Return the (x, y) coordinate for the center point of the cell that contains the specified text.  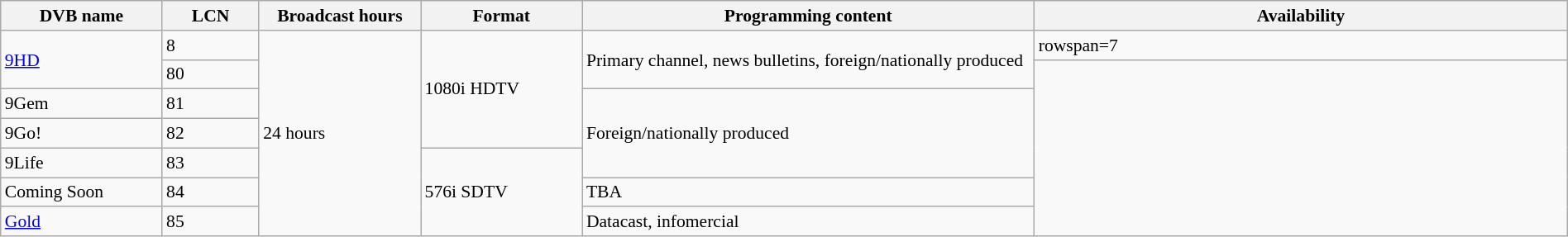
82 (210, 134)
Availability (1302, 16)
8 (210, 45)
LCN (210, 16)
83 (210, 163)
Coming Soon (81, 192)
80 (210, 74)
Foreign/nationally produced (809, 134)
Programming content (809, 16)
9HD (81, 59)
9Go! (81, 134)
Datacast, infomercial (809, 222)
85 (210, 222)
1080i HDTV (501, 89)
DVB name (81, 16)
Format (501, 16)
Broadcast hours (339, 16)
Primary channel, news bulletins, foreign/nationally produced (809, 59)
TBA (809, 192)
24 hours (339, 134)
576i SDTV (501, 192)
9Life (81, 163)
rowspan=7 (1302, 45)
81 (210, 104)
9Gem (81, 104)
84 (210, 192)
Gold (81, 222)
